For the text-containing cell, return its midpoint in (x, y) coordinate format. 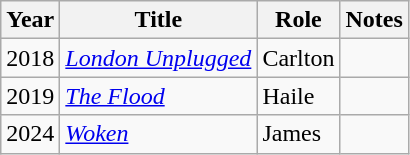
London Unplugged (158, 58)
Year (30, 20)
Title (158, 20)
The Flood (158, 96)
Haile (298, 96)
2024 (30, 134)
Woken (158, 134)
2018 (30, 58)
Role (298, 20)
James (298, 134)
Carlton (298, 58)
2019 (30, 96)
Notes (374, 20)
